Return [x, y] of the center of cell containing provided text 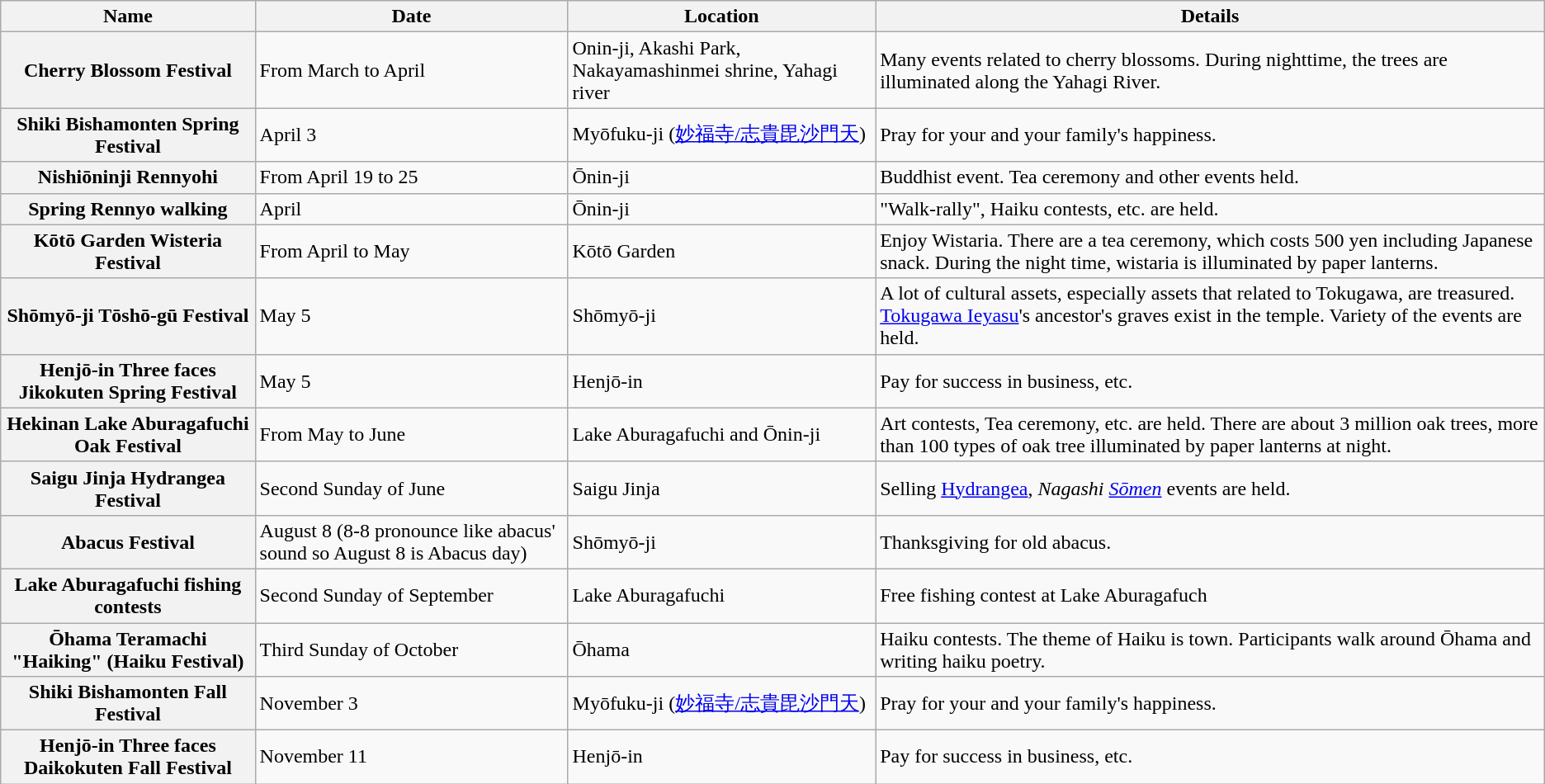
Spring Rennyo walking [128, 209]
From March to April [411, 70]
Shiki Bishamonten Fall Festival [128, 703]
Saigu Jinja Hydrangea Festival [128, 489]
Selling Hydrangea, Nagashi Sōmen events are held. [1210, 489]
Kōtō Garden [721, 251]
Lake Aburagafuchi fishing contests [128, 596]
Name [128, 17]
Free fishing contest at Lake Aburagafuch [1210, 596]
Henjō-in Three faces Jikokuten Spring Festival [128, 381]
November 11 [411, 758]
Second Sunday of June [411, 489]
From May to June [411, 434]
Thanksgiving for old abacus. [1210, 541]
Location [721, 17]
Haiku contests. The theme of Haiku is town. Participants walk around Ōhama and writing haiku poetry. [1210, 649]
April [411, 209]
Cherry Blossom Festival [128, 70]
April 3 [411, 135]
From April 19 to 25 [411, 177]
Ōhama [721, 649]
Hekinan Lake Aburagafuchi Oak Festival [128, 434]
Details [1210, 17]
August 8 (8-8 pronounce like abacus' sound so August 8 is Abacus day) [411, 541]
Lake Aburagafuchi [721, 596]
Third Sunday of October [411, 649]
Onin-ji, Akashi Park, Nakayamashinmei shrine, Yahagi river [721, 70]
Ōhama Teramachi "Haiking" (Haiku Festival) [128, 649]
Second Sunday of September [411, 596]
Saigu Jinja [721, 489]
"Walk-rally", Haiku contests, etc. are held. [1210, 209]
From April to May [411, 251]
Nishiōninji Rennyohi [128, 177]
Lake Aburagafuchi and Ōnin-ji [721, 434]
Henjō-in Three faces Daikokuten Fall Festival [128, 758]
Abacus Festival [128, 541]
Kōtō Garden Wisteria Festival [128, 251]
Date [411, 17]
Shiki Bishamonten Spring Festival [128, 135]
Shōmyō-ji Tōshō-gū Festival [128, 316]
Buddhist event. Tea ceremony and other events held. [1210, 177]
November 3 [411, 703]
Many events related to cherry blossoms. During nighttime, the trees are illuminated along the Yahagi River. [1210, 70]
